Find where the given text appears and provide that cell's center as [X, Y] coordinate. 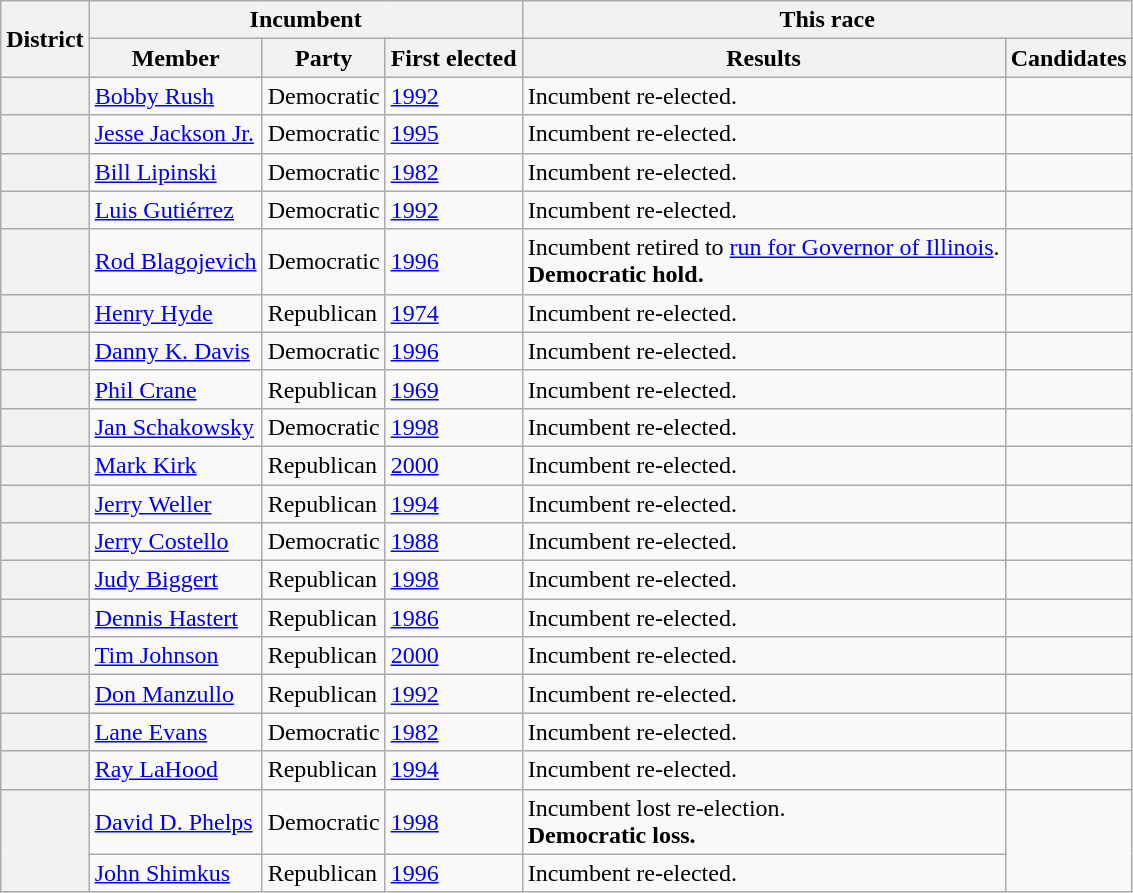
1988 [454, 542]
Results [764, 58]
1995 [454, 134]
Jan Schakowsky [176, 427]
Luis Gutiérrez [176, 210]
District [45, 39]
Judy Biggert [176, 580]
David D. Phelps [176, 822]
1969 [454, 389]
Party [324, 58]
1986 [454, 618]
Don Manzullo [176, 694]
Bobby Rush [176, 96]
Candidates [1068, 58]
Ray LaHood [176, 770]
Jerry Weller [176, 503]
Phil Crane [176, 389]
Incumbent retired to run for Governor of Illinois.Democratic hold. [764, 262]
Jerry Costello [176, 542]
Rod Blagojevich [176, 262]
First elected [454, 58]
Member [176, 58]
Lane Evans [176, 732]
Danny K. Davis [176, 351]
John Shimkus [176, 873]
Incumbent lost re-election.Democratic loss. [764, 822]
Jesse Jackson Jr. [176, 134]
Mark Kirk [176, 465]
1974 [454, 313]
This race [827, 20]
Tim Johnson [176, 656]
Henry Hyde [176, 313]
Bill Lipinski [176, 172]
Dennis Hastert [176, 618]
Incumbent [306, 20]
